Find where the given text appears and provide that cell's center as (X, Y) coordinate. 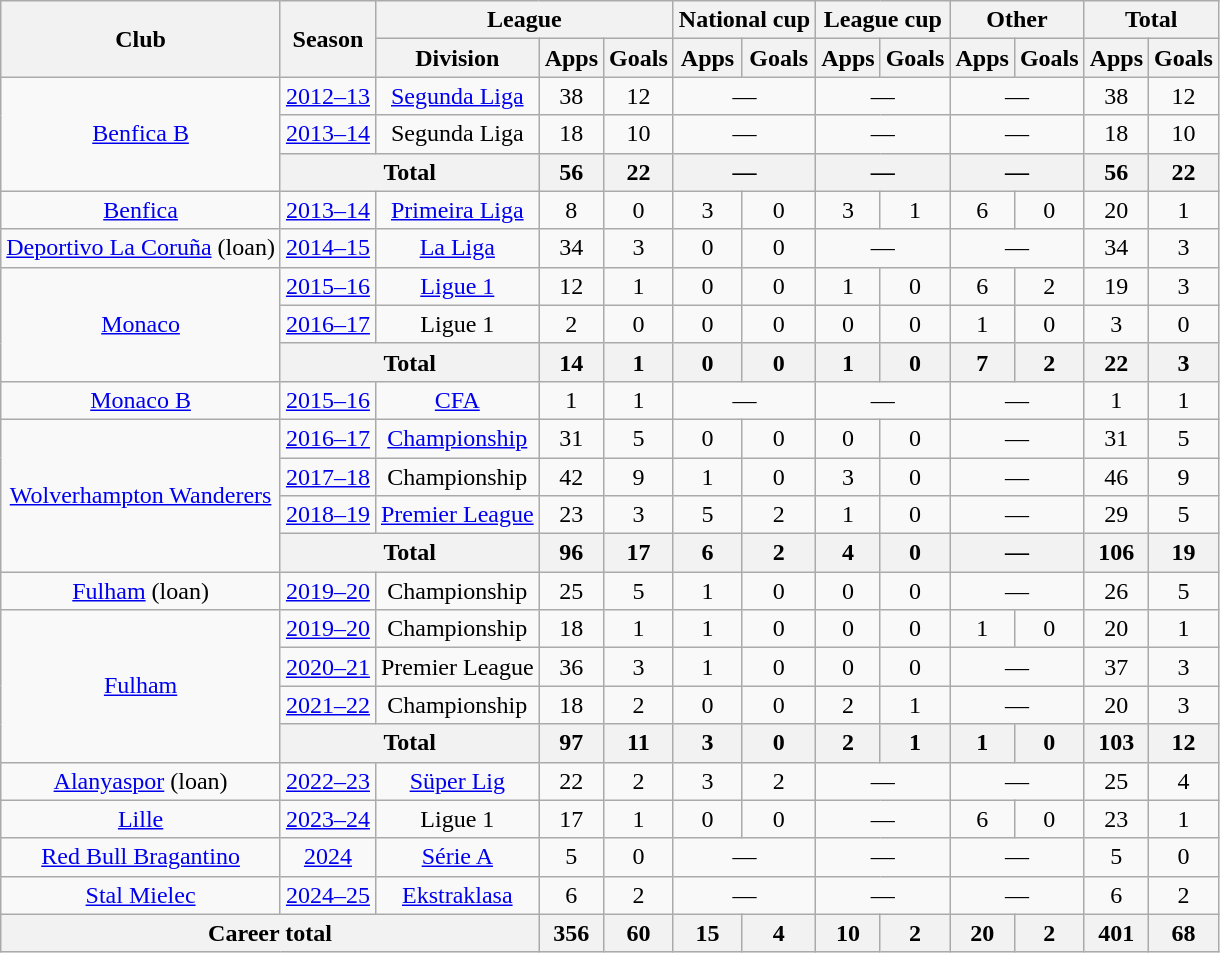
Fulham (141, 686)
CFA (457, 400)
Primeira Liga (457, 210)
2022–23 (328, 781)
11 (639, 743)
Career total (270, 933)
Ekstraklasa (457, 895)
8 (571, 210)
2018–19 (328, 515)
Season (328, 39)
Division (457, 58)
46 (1116, 477)
2021–22 (328, 705)
Club (141, 39)
Red Bull Bragantino (141, 857)
29 (1116, 515)
National cup (744, 20)
Deportivo La Coruña (loan) (141, 248)
Monaco (141, 324)
Fulham (loan) (141, 591)
Stal Mielec (141, 895)
97 (571, 743)
106 (1116, 553)
401 (1116, 933)
26 (1116, 591)
2023–24 (328, 819)
Monaco B (141, 400)
League (524, 20)
2012–13 (328, 96)
7 (982, 362)
Lille (141, 819)
15 (707, 933)
2024 (328, 857)
37 (1116, 667)
Série A (457, 857)
356 (571, 933)
60 (639, 933)
42 (571, 477)
La Liga (457, 248)
103 (1116, 743)
68 (1184, 933)
14 (571, 362)
96 (571, 553)
Benfica (141, 210)
Benfica B (141, 134)
2017–18 (328, 477)
League cup (883, 20)
Süper Lig (457, 781)
36 (571, 667)
2024–25 (328, 895)
Alanyaspor (loan) (141, 781)
Wolverhampton Wanderers (141, 495)
Other (1017, 20)
2014–15 (328, 248)
2020–21 (328, 667)
